Locate the cell with the specified text and output its (X, Y) center coordinate. 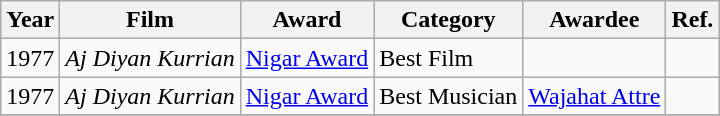
Award (307, 20)
Year (30, 20)
Best Musician (448, 96)
Category (448, 20)
Ref. (692, 20)
Wajahat Attre (594, 96)
Awardee (594, 20)
Film (150, 20)
Best Film (448, 58)
